For the text-containing cell, return its midpoint in [x, y] coordinate format. 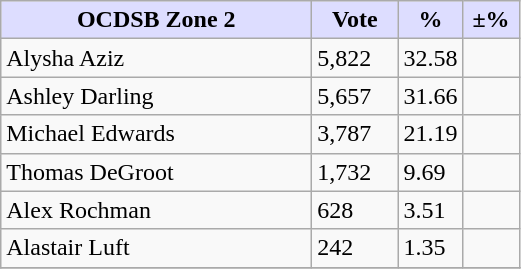
3.51 [430, 210]
OCDSB Zone 2 [156, 20]
21.19 [430, 134]
Ashley Darling [156, 96]
31.66 [430, 96]
Alex Rochman [156, 210]
9.69 [430, 172]
1.35 [430, 248]
1,732 [355, 172]
Thomas DeGroot [156, 172]
5,822 [355, 58]
242 [355, 248]
Vote [355, 20]
±% [491, 20]
Alastair Luft [156, 248]
Alysha Aziz [156, 58]
Michael Edwards [156, 134]
3,787 [355, 134]
5,657 [355, 96]
628 [355, 210]
% [430, 20]
32.58 [430, 58]
